Scan for the cell matching the given text and deliver its (X, Y) coordinate at center. 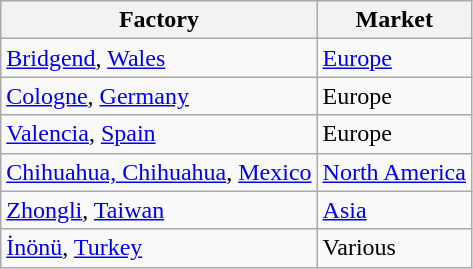
Various (394, 248)
Zhongli, Taiwan (159, 210)
Factory (159, 20)
North America (394, 172)
Valencia, Spain (159, 134)
Bridgend, Wales (159, 58)
Asia (394, 210)
Cologne, Germany (159, 96)
Chihuahua, Chihuahua, Mexico (159, 172)
Market (394, 20)
İnönü, Turkey (159, 248)
